Identify which cell holds the provided text, then report its (X, Y) central coordinate. 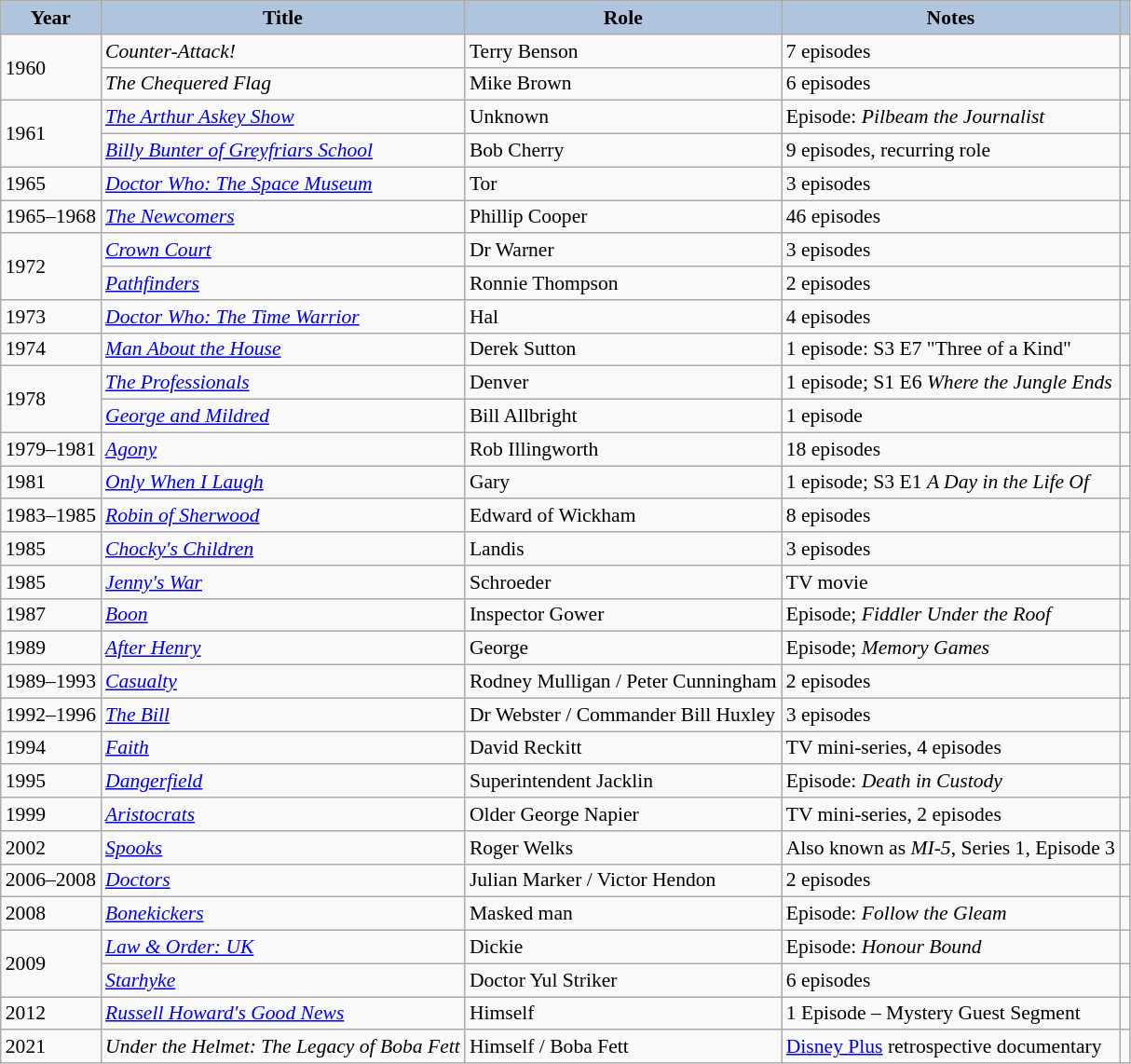
Unknown (623, 117)
Doctor Who: The Space Museum (283, 184)
Himself / Boba Fett (623, 1047)
Older George Napier (623, 814)
1974 (50, 349)
9 episodes, recurring role (950, 151)
Counter-Attack! (283, 51)
Edward of Wickham (623, 516)
1 episode; S3 E1 A Day in the Life Of (950, 483)
Dickie (623, 948)
After Henry (283, 648)
46 episodes (950, 217)
2021 (50, 1047)
1992–1996 (50, 715)
Superintendent Jacklin (623, 782)
Himself (623, 1014)
2009 (50, 963)
Episode: Follow the Gleam (950, 914)
Ronnie Thompson (623, 283)
4 episodes (950, 317)
Hal (623, 317)
Starhyke (283, 980)
1978 (50, 399)
Year (50, 18)
Inspector Gower (623, 615)
1989–1993 (50, 682)
Roger Welks (623, 848)
1965–1968 (50, 217)
The Arthur Askey Show (283, 117)
Rodney Mulligan / Peter Cunningham (623, 682)
2002 (50, 848)
1965 (50, 184)
Denver (623, 383)
Also known as MI-5, Series 1, Episode 3 (950, 848)
2008 (50, 914)
The Chequered Flag (283, 84)
Doctor Who: The Time Warrior (283, 317)
1973 (50, 317)
2012 (50, 1014)
Episode; Memory Games (950, 648)
1981 (50, 483)
Terry Benson (623, 51)
Episode: Honour Bound (950, 948)
Aristocrats (283, 814)
18 episodes (950, 449)
Casualty (283, 682)
Episode: Pilbeam the Journalist (950, 117)
Man About the House (283, 349)
TV mini-series, 4 episodes (950, 748)
1972 (50, 266)
Disney Plus retrospective documentary (950, 1047)
Landis (623, 549)
1960 (50, 67)
Doctors (283, 880)
The Bill (283, 715)
Jenny's War (283, 582)
Faith (283, 748)
Bonekickers (283, 914)
1961 (50, 134)
1 episode (950, 416)
David Reckitt (623, 748)
George (623, 648)
1 Episode – Mystery Guest Segment (950, 1014)
Bill Allbright (623, 416)
1 episode: S3 E7 "Three of a Kind" (950, 349)
Spooks (283, 848)
TV movie (950, 582)
Schroeder (623, 582)
Billy Bunter of Greyfriars School (283, 151)
Role (623, 18)
Crown Court (283, 251)
8 episodes (950, 516)
Derek Sutton (623, 349)
Russell Howard's Good News (283, 1014)
Chocky's Children (283, 549)
1979–1981 (50, 449)
Dangerfield (283, 782)
1995 (50, 782)
1 episode; S1 E6 Where the Jungle Ends (950, 383)
1983–1985 (50, 516)
Dr Webster / Commander Bill Huxley (623, 715)
George and Mildred (283, 416)
Law & Order: UK (283, 948)
2006–2008 (50, 880)
Gary (623, 483)
Masked man (623, 914)
Rob Illingworth (623, 449)
Dr Warner (623, 251)
Phillip Cooper (623, 217)
Boon (283, 615)
Tor (623, 184)
Robin of Sherwood (283, 516)
Episode; Fiddler Under the Roof (950, 615)
1994 (50, 748)
1999 (50, 814)
7 episodes (950, 51)
Notes (950, 18)
Doctor Yul Striker (623, 980)
Julian Marker / Victor Hendon (623, 880)
The Professionals (283, 383)
Under the Helmet: The Legacy of Boba Fett (283, 1047)
1987 (50, 615)
1989 (50, 648)
The Newcomers (283, 217)
Pathfinders (283, 283)
Episode: Death in Custody (950, 782)
Title (283, 18)
TV mini-series, 2 episodes (950, 814)
Mike Brown (623, 84)
Agony (283, 449)
Bob Cherry (623, 151)
Only When I Laugh (283, 483)
